Extract the [X, Y] coordinate from the center of the cell holding the provided text.  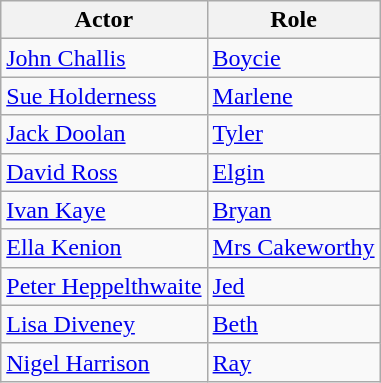
Ray [294, 362]
John Challis [104, 58]
Marlene [294, 96]
Elgin [294, 172]
Ivan Kaye [104, 210]
David Ross [104, 172]
Lisa Diveney [104, 324]
Actor [104, 20]
Boycie [294, 58]
Ella Kenion [104, 248]
Mrs Cakeworthy [294, 248]
Role [294, 20]
Sue Holderness [104, 96]
Beth [294, 324]
Peter Heppelthwaite [104, 286]
Tyler [294, 134]
Jack Doolan [104, 134]
Jed [294, 286]
Bryan [294, 210]
Nigel Harrison [104, 362]
